Extract the (x, y) coordinate from the center of the cell holding the provided text.  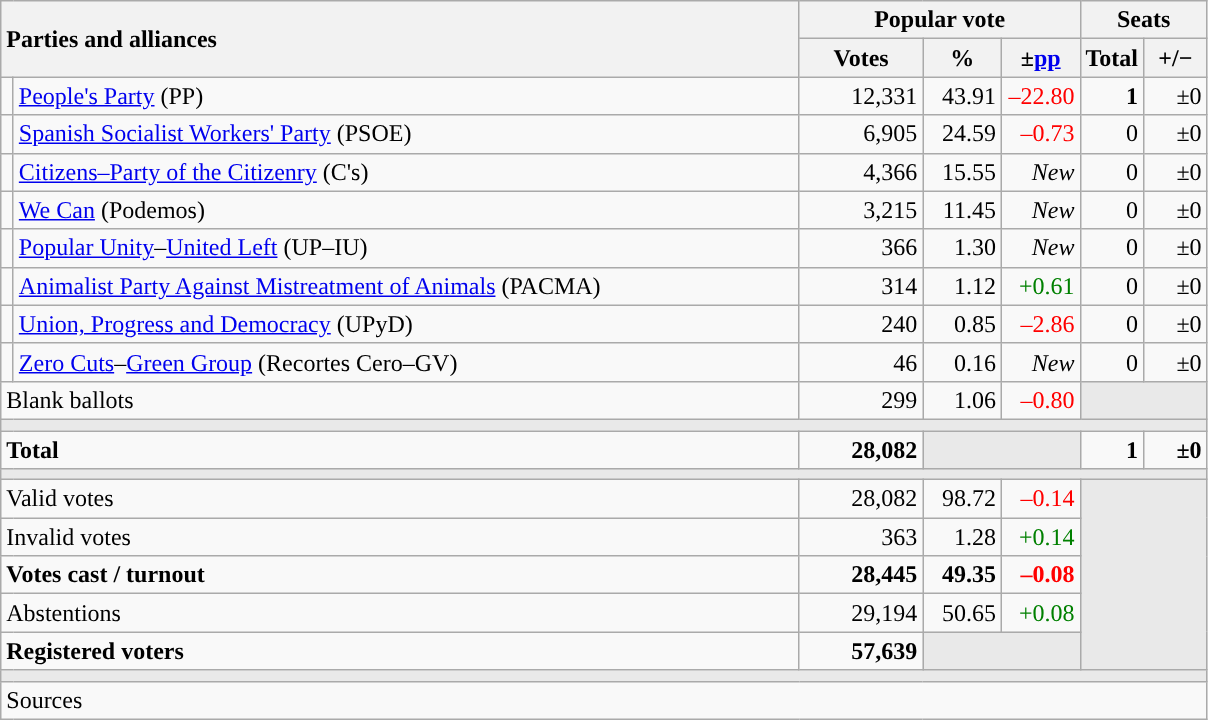
Animalist Party Against Mistreatment of Animals (PACMA) (406, 286)
1.28 (962, 537)
+0.14 (1040, 537)
49.35 (962, 575)
–0.08 (1040, 575)
363 (861, 537)
% (962, 58)
Parties and alliances (400, 39)
0.85 (962, 324)
50.65 (962, 613)
1.06 (962, 400)
314 (861, 286)
Sources (604, 700)
366 (861, 248)
–0.73 (1040, 134)
11.45 (962, 210)
Seats (1144, 20)
Spanish Socialist Workers' Party (PSOE) (406, 134)
15.55 (962, 172)
+0.61 (1040, 286)
Invalid votes (400, 537)
Registered voters (400, 651)
6,905 (861, 134)
–22.80 (1040, 96)
–0.14 (1040, 499)
29,194 (861, 613)
1.12 (962, 286)
98.72 (962, 499)
Abstentions (400, 613)
Union, Progress and Democracy (UPyD) (406, 324)
–2.86 (1040, 324)
Blank ballots (400, 400)
Popular vote (940, 20)
12,331 (861, 96)
Citizens–Party of the Citizenry (C's) (406, 172)
24.59 (962, 134)
3,215 (861, 210)
240 (861, 324)
Zero Cuts–Green Group (Recortes Cero–GV) (406, 362)
We Can (Podemos) (406, 210)
Popular Unity–United Left (UP–IU) (406, 248)
Votes cast / turnout (400, 575)
People's Party (PP) (406, 96)
57,639 (861, 651)
1.30 (962, 248)
Votes (861, 58)
299 (861, 400)
0.16 (962, 362)
±pp (1040, 58)
43.91 (962, 96)
46 (861, 362)
Valid votes (400, 499)
+/− (1176, 58)
–0.80 (1040, 400)
+0.08 (1040, 613)
4,366 (861, 172)
28,445 (861, 575)
